Find where the given text appears and provide that cell's center as [x, y] coordinate. 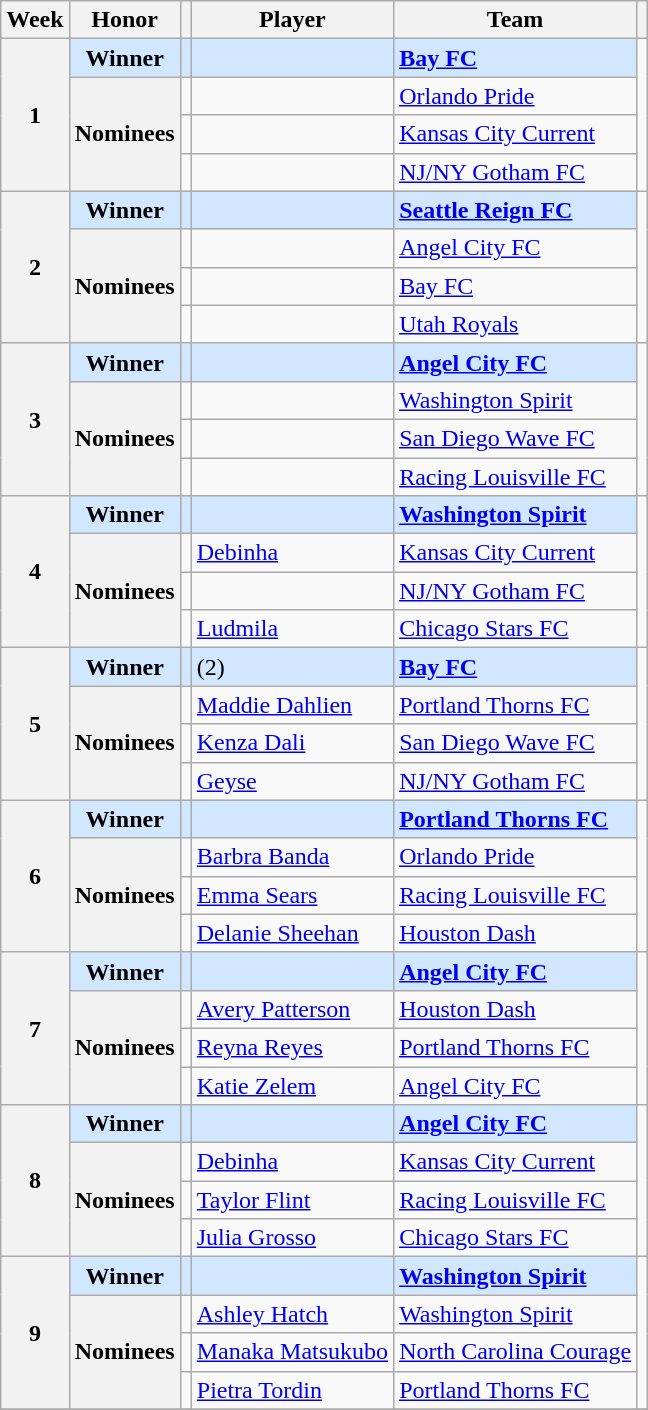
4 [35, 572]
5 [35, 724]
Player [292, 20]
Taylor Flint [292, 1200]
Utah Royals [516, 324]
Pietra Tordin [292, 1390]
2 [35, 267]
9 [35, 1333]
Week [35, 20]
Team [516, 20]
8 [35, 1181]
Delanie Sheehan [292, 933]
Geyse [292, 781]
7 [35, 1028]
Honor [124, 20]
Maddie Dahlien [292, 705]
Reyna Reyes [292, 1047]
Seattle Reign FC [516, 210]
Emma Sears [292, 895]
Kenza Dali [292, 743]
(2) [292, 667]
6 [35, 876]
Barbra Banda [292, 857]
Manaka Matsukubo [292, 1352]
Avery Patterson [292, 1009]
1 [35, 115]
North Carolina Courage [516, 1352]
Katie Zelem [292, 1085]
Ludmila [292, 629]
Julia Grosso [292, 1238]
3 [35, 419]
Ashley Hatch [292, 1314]
